Provide the (x, y) coordinate of the cell's center where the given text is located.  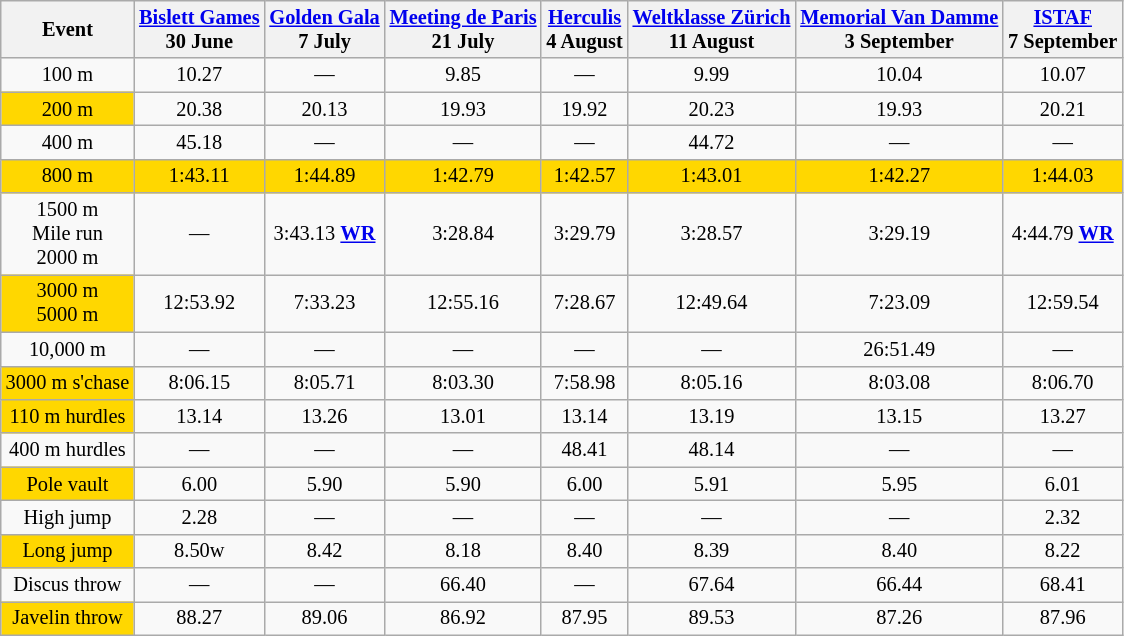
7:28.67 (584, 303)
1:44.03 (1062, 176)
4:44.79 WR (1062, 234)
44.72 (712, 142)
7:23.09 (899, 303)
Meeting de Paris 21 July (464, 29)
86.92 (464, 618)
8:03.30 (464, 383)
400 m (68, 142)
48.14 (712, 450)
8.18 (464, 551)
12:55.16 (464, 303)
3:43.13 WR (324, 234)
1:43.01 (712, 176)
3000 m 5000 m (68, 303)
13.27 (1062, 416)
1:44.89 (324, 176)
8:06.15 (199, 383)
20.23 (712, 109)
20.38 (199, 109)
400 m hurdles (68, 450)
8:05.71 (324, 383)
High jump (68, 517)
3:29.19 (899, 234)
19.92 (584, 109)
20.13 (324, 109)
Event (68, 29)
100 m (68, 75)
87.96 (1062, 618)
8.22 (1062, 551)
68.41 (1062, 585)
3:29.79 (584, 234)
Memorial Van Damme 3 September (899, 29)
Javelin throw (68, 618)
1:42.27 (899, 176)
8:03.08 (899, 383)
10.04 (899, 75)
Weltklasse Zürich 11 August (712, 29)
8:06.70 (1062, 383)
26:51.49 (899, 349)
13.15 (899, 416)
89.06 (324, 618)
10,000 m (68, 349)
12:59.54 (1062, 303)
Discus throw (68, 585)
5.95 (899, 484)
12:49.64 (712, 303)
8.50w (199, 551)
Long jump (68, 551)
800 m (68, 176)
ISTAF 7 September (1062, 29)
1:43.11 (199, 176)
8.42 (324, 551)
13.26 (324, 416)
2.28 (199, 517)
66.44 (899, 585)
13.01 (464, 416)
10.07 (1062, 75)
66.40 (464, 585)
3000 m s'chase (68, 383)
12:53.92 (199, 303)
3:28.57 (712, 234)
Pole vault (68, 484)
89.53 (712, 618)
5.91 (712, 484)
8:05.16 (712, 383)
9.99 (712, 75)
67.64 (712, 585)
9.85 (464, 75)
10.27 (199, 75)
13.19 (712, 416)
1:42.79 (464, 176)
1500 m Mile run 2000 m (68, 234)
6.01 (1062, 484)
88.27 (199, 618)
45.18 (199, 142)
87.95 (584, 618)
Bislett Games 30 June (199, 29)
87.26 (899, 618)
48.41 (584, 450)
Herculis 4 August (584, 29)
20.21 (1062, 109)
3:28.84 (464, 234)
7:33.23 (324, 303)
Golden Gala 7 July (324, 29)
2.32 (1062, 517)
200 m (68, 109)
7:58.98 (584, 383)
8.39 (712, 551)
1:42.57 (584, 176)
110 m hurdles (68, 416)
